Scan for the cell matching the given text and deliver its (X, Y) coordinate at center. 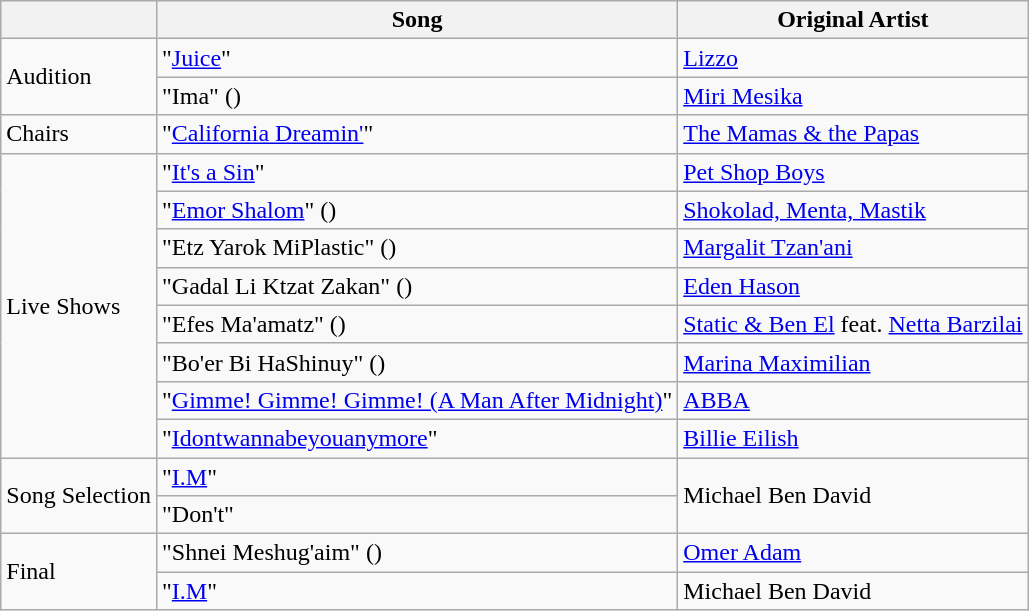
Audition (79, 77)
Song Selection (79, 496)
Static & Ben El feat. Netta Barzilai (853, 324)
"Gimme! Gimme! Gimme! (A Man After Midnight)" (416, 400)
"Shnei Meshug'aim" () (416, 553)
"Don't" (416, 515)
"Gadal Li Ktzat Zakan" () (416, 286)
Live Shows (79, 305)
Lizzo (853, 58)
"Juice" (416, 58)
Billie Eilish (853, 438)
"It's a Sin" (416, 172)
"Emor Shalom" () (416, 210)
Song (416, 20)
Pet Shop Boys (853, 172)
"Ima" () (416, 96)
"Bo'er Bi HaShinuy" () (416, 362)
"California Dreamin'" (416, 134)
Margalit Tzan'ani (853, 248)
Original Artist (853, 20)
"Efes Ma'amatz" () (416, 324)
"Idontwannabeyouanymore" (416, 438)
Miri Mesika (853, 96)
Omer Adam (853, 553)
Shokolad, Menta, Mastik (853, 210)
Marina Maximilian (853, 362)
The Mamas & the Papas (853, 134)
Chairs (79, 134)
"Etz Yarok MiPlastic" () (416, 248)
Eden Hason (853, 286)
Final (79, 572)
ABBA (853, 400)
